Return the [X, Y] coordinate for the center point of the cell that contains the specified text.  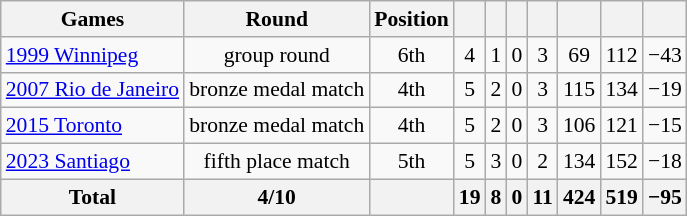
Total [92, 197]
Games [92, 19]
−95 [665, 197]
11 [542, 197]
1999 Winnipeg [92, 55]
2015 Toronto [92, 126]
Round [276, 19]
2007 Rio de Janeiro [92, 90]
−18 [665, 162]
112 [622, 55]
69 [580, 55]
6th [411, 55]
1 [496, 55]
5th [411, 162]
424 [580, 197]
group round [276, 55]
4/10 [276, 197]
121 [622, 126]
152 [622, 162]
−19 [665, 90]
519 [622, 197]
4 [470, 55]
2023 Santiago [92, 162]
106 [580, 126]
−15 [665, 126]
8 [496, 197]
fifth place match [276, 162]
Position [411, 19]
−43 [665, 55]
19 [470, 197]
115 [580, 90]
